Extract the [x, y] coordinate from the center of the cell holding the provided text.  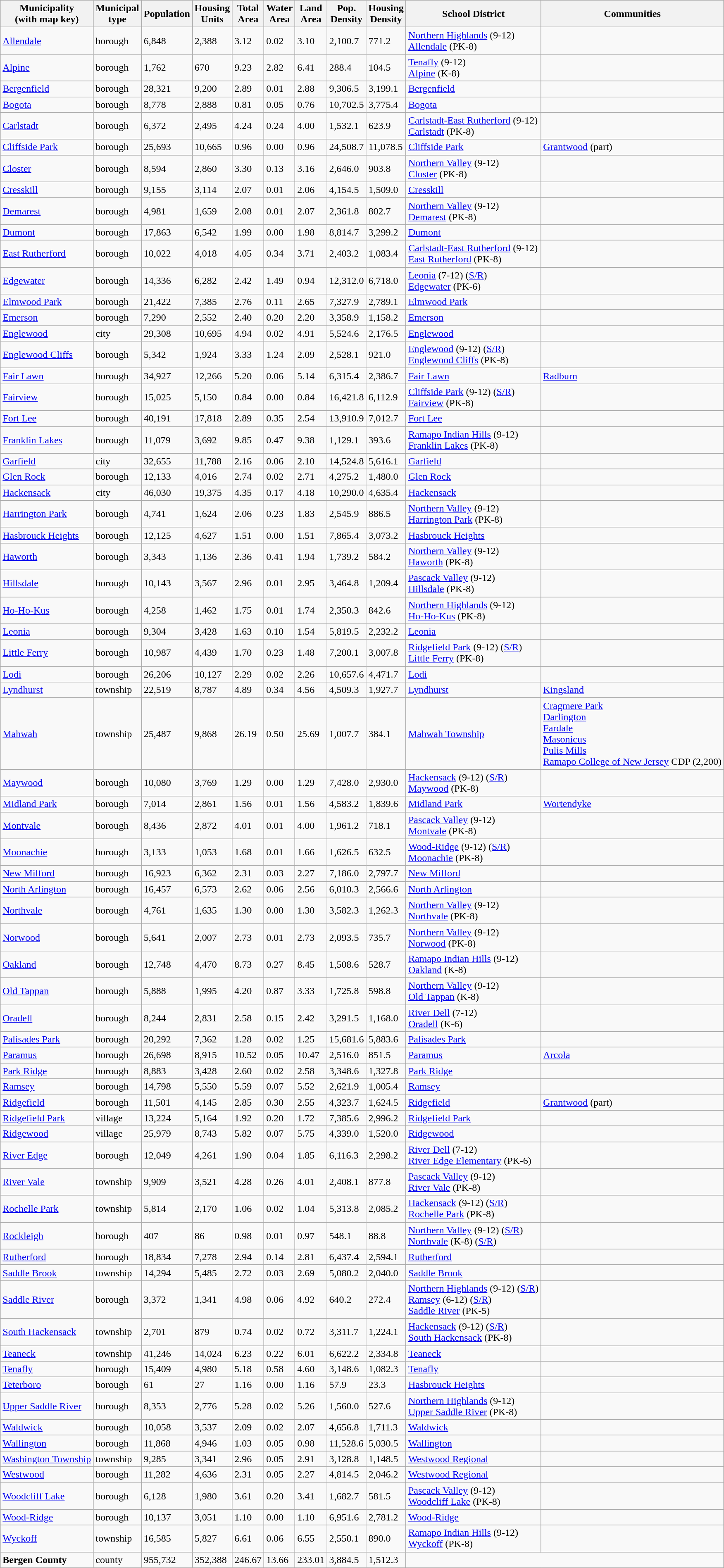
10,058 [167, 1428]
0.15 [279, 1018]
3,291.5 [346, 1018]
11,501 [167, 1102]
4,583.2 [346, 804]
Allendale [47, 40]
TotalArea [248, 14]
1,462 [212, 610]
3.16 [311, 169]
2.20 [311, 318]
5,524.6 [346, 333]
4.89 [248, 690]
879 [212, 1332]
14,336 [167, 280]
5,888 [167, 991]
0.81 [248, 105]
2,046.2 [386, 1475]
6,116.3 [346, 1155]
2,566.6 [386, 889]
7,428.0 [346, 783]
1.98 [311, 232]
5.82 [248, 1134]
Pascack Valley (9-12)River Vale (PK-8) [473, 1182]
1,327.8 [386, 1071]
2,872 [212, 826]
1.49 [279, 280]
1,341 [212, 1299]
1,624 [212, 514]
Ramapo Indian Hills (9-12)Wyckoff (PK-8) [473, 1539]
272.4 [386, 1299]
4,980 [212, 1369]
246.67 [248, 1560]
3.41 [311, 1496]
8,915 [212, 1055]
771.2 [386, 40]
0.14 [279, 1257]
1,924 [212, 355]
2,888 [212, 105]
393.6 [386, 440]
6.01 [311, 1353]
2.56 [311, 889]
2,085.2 [386, 1209]
Rockleigh [47, 1235]
0.27 [279, 964]
4,018 [212, 254]
15,681.6 [346, 1040]
2,550.1 [346, 1539]
3,311.7 [346, 1332]
2,776 [212, 1406]
2,232.2 [386, 632]
11,788 [212, 461]
7,865.4 [346, 535]
5.20 [248, 376]
Radburn [632, 376]
Hillsdale [47, 583]
41,246 [167, 1353]
0.58 [279, 1369]
Norwood [47, 937]
Population [167, 14]
River Vale [47, 1182]
6,718.0 [386, 280]
13,224 [167, 1118]
3,348.6 [346, 1071]
8,743 [212, 1134]
5.52 [311, 1087]
Washington Township [47, 1459]
Teterboro [47, 1385]
3,884.5 [346, 1560]
4,145 [212, 1102]
2.85 [248, 1102]
9,155 [167, 190]
Northern Highlands (9-12)Allendale (PK-8) [473, 40]
2.08 [248, 211]
HousingDensity [386, 14]
1.70 [248, 653]
2,334.8 [386, 1353]
Wood-Ridge (9-12) (S/R)Moonachie (PK-8) [473, 852]
6,112.9 [386, 397]
4.05 [248, 254]
3,299.2 [386, 232]
Hackensack (9-12) (S/R)Maywood (PK-8) [473, 783]
2,040.0 [386, 1273]
3,128.8 [346, 1459]
1.74 [311, 610]
1.85 [311, 1155]
352,388 [212, 1560]
384.1 [386, 734]
1.92 [248, 1118]
1,512.3 [386, 1560]
Woodcliff Lake [47, 1496]
Northern Highlands (9-12) (S/R)Ramsey (6-12) (S/R)Saddle River (PK-5) [473, 1299]
Harrington Park [47, 514]
1,995 [212, 991]
4,761 [167, 911]
Hackensack (9-12) (S/R)South Hackensack (PK-8) [473, 1332]
4,470 [212, 964]
2,388 [212, 40]
Northern Valley (9-12)Old Tappan (K-8) [473, 991]
6.55 [311, 1539]
8.73 [248, 964]
6,437.4 [346, 1257]
2.10 [311, 461]
1.24 [279, 355]
2,093.5 [346, 937]
5,080.2 [346, 1273]
2,007 [212, 937]
10.52 [248, 1055]
61 [167, 1385]
5.59 [248, 1087]
2,781.2 [386, 1517]
1,980 [212, 1496]
Mahwah [47, 734]
46,030 [167, 493]
1.25 [311, 1040]
1,224.1 [386, 1332]
5,342 [167, 355]
LandArea [311, 14]
Edgewater [47, 280]
2.72 [248, 1273]
2,860 [212, 169]
4,635.4 [386, 493]
East Rutherford [47, 254]
Northern Valley (9-12) (S/R)Northvale (K-8) (S/R) [473, 1235]
0.94 [311, 280]
9,306.5 [346, 89]
Old Tappan [47, 991]
1.66 [311, 852]
1,624.5 [386, 1102]
1,635 [212, 911]
1.90 [248, 1155]
Carlstadt-East Rutherford (9-12)East Rutherford (PK-8) [473, 254]
Hackensack (9-12) (S/R)Rochelle Park (PK-8) [473, 1209]
Ramapo Indian Hills (9-12)Oakland (K-8) [473, 964]
3,343 [167, 556]
2,996.2 [386, 1118]
1,209.4 [386, 583]
Ridgefield Park (9-12) (S/R)Little Ferry (PK-8) [473, 653]
2.95 [311, 583]
11,868 [167, 1443]
4,339.0 [346, 1134]
670 [212, 68]
10,127 [212, 674]
2.26 [311, 674]
5,164 [212, 1118]
16,585 [167, 1539]
1,626.5 [346, 852]
718.1 [386, 826]
1,007.7 [346, 734]
5,313.8 [346, 1209]
2,408.1 [346, 1182]
Englewood (9-12) (S/R)Englewood Cliffs (PK-8) [473, 355]
2,789.1 [386, 302]
4,323.7 [346, 1102]
4.94 [248, 333]
2.71 [311, 477]
14,024 [212, 1353]
4.35 [248, 493]
12,125 [167, 535]
2.82 [279, 68]
River Dell (7-12)Oradell (K-6) [473, 1018]
28,321 [167, 89]
Westwood [47, 1475]
8,244 [167, 1018]
27 [212, 1385]
8,814.7 [346, 232]
40,191 [167, 419]
3.30 [248, 169]
6,622.2 [346, 1353]
11,078.5 [386, 147]
Little Ferry [47, 653]
Northern Valley (9-12)Northvale (PK-8) [473, 911]
104.5 [386, 68]
Oradell [47, 1018]
1,508.6 [346, 964]
7,362 [212, 1040]
842.6 [386, 610]
1.94 [311, 556]
2,545.9 [346, 514]
6,282 [212, 280]
0.72 [311, 1332]
Pascack Valley (9-12)Woodcliff Lake (PK-8) [473, 1496]
1,927.7 [386, 690]
3,521 [212, 1182]
Bergen County [47, 1560]
5,814 [167, 1209]
6,372 [167, 126]
88.8 [386, 1235]
21,422 [167, 302]
527.6 [386, 1406]
7,014 [167, 804]
Pop.Density [346, 14]
4.92 [311, 1299]
1,053 [212, 852]
8,353 [167, 1406]
4,814.5 [346, 1475]
7,186.0 [346, 873]
34,927 [167, 376]
5.14 [311, 376]
11,282 [167, 1475]
2,930.0 [386, 783]
4,981 [167, 211]
4.98 [248, 1299]
3.61 [248, 1496]
1.63 [248, 632]
5.18 [248, 1369]
3,567 [212, 583]
1.54 [311, 632]
921.0 [386, 355]
890.0 [386, 1539]
9.38 [311, 440]
851.5 [386, 1055]
Fairview [47, 397]
1.04 [311, 1209]
2.91 [311, 1459]
18,834 [167, 1257]
2,831 [212, 1018]
2,403.2 [346, 254]
0.47 [279, 440]
25,693 [167, 147]
3,358.9 [346, 318]
WaterArea [279, 14]
Northern Valley (9-12)Demarest (PK-8) [473, 211]
2,386.7 [386, 376]
Northern Highlands (9-12)Upper Saddle River (PK-8) [473, 1406]
3,775.4 [386, 105]
Maywood [47, 783]
0.13 [279, 169]
2.76 [248, 302]
598.8 [386, 991]
Northern Valley (9-12)Closter (PK-8) [473, 169]
10,665 [212, 147]
Wortendyke [632, 804]
2.81 [311, 1257]
10,695 [212, 333]
1,961.2 [346, 826]
2.69 [311, 1273]
2,701 [167, 1332]
Northern Highlands (9-12)Ho-Ho-Kus (PK-8) [473, 610]
3,341 [212, 1459]
10,143 [167, 583]
5,641 [167, 937]
2,797.7 [386, 873]
9,200 [212, 89]
584.2 [386, 556]
57.9 [346, 1385]
1,148.5 [386, 1459]
Northern Valley (9-12)Haworth (PK-8) [473, 556]
Oakland [47, 964]
Carlstadt [47, 126]
2,176.5 [386, 333]
6,848 [167, 40]
Carlstadt-East Rutherford (9-12)Carlstadt (PK-8) [473, 126]
Wyckoff [47, 1539]
26.19 [248, 734]
0.50 [279, 734]
10,022 [167, 254]
Kingsland [632, 690]
5,150 [212, 397]
7,278 [212, 1257]
3,007.8 [386, 653]
4,275.2 [346, 477]
2,528.1 [346, 355]
6,315.4 [346, 376]
22,519 [167, 690]
1,711.3 [386, 1428]
1,682.7 [346, 1496]
7,385.6 [346, 1118]
9.23 [248, 68]
13.66 [279, 1560]
6,951.6 [346, 1517]
581.5 [386, 1496]
1.75 [248, 610]
2.74 [248, 477]
9,868 [212, 734]
6,362 [212, 873]
0.35 [279, 419]
5,485 [212, 1273]
2.94 [248, 1257]
2,350.3 [346, 610]
14,524.8 [346, 461]
1.72 [311, 1118]
4.91 [311, 333]
12,312.0 [346, 280]
1.48 [311, 653]
0.74 [248, 1332]
8,778 [167, 105]
Cliffside Park (9-12) (S/R)Fairview (PK-8) [473, 397]
0.97 [311, 1235]
2,361.8 [346, 211]
0.87 [279, 991]
6.23 [248, 1353]
25,487 [167, 734]
Haworth [47, 556]
Northvale [47, 911]
4,946 [212, 1443]
25,979 [167, 1134]
528.7 [386, 964]
2,516.0 [346, 1055]
2.36 [248, 556]
4.56 [311, 690]
Leonia (7-12) (S/R)Edgewater (PK-6) [473, 280]
20,292 [167, 1040]
5,819.5 [346, 632]
11,528.6 [346, 1443]
5,550 [212, 1087]
1,839.6 [386, 804]
3.12 [248, 40]
Ramapo Indian Hills (9-12)Franklin Lakes (PK-8) [473, 440]
Municipality(with map key) [47, 14]
1,739.2 [346, 556]
Demarest [47, 211]
Closter [47, 169]
4,261 [212, 1155]
3,133 [167, 852]
Franklin Lakes [47, 440]
1,725.8 [346, 991]
955,732 [167, 1560]
548.1 [346, 1235]
4.60 [311, 1369]
233.01 [311, 1560]
9,304 [167, 632]
14,294 [167, 1273]
19,375 [212, 493]
3,114 [212, 190]
3,582.3 [346, 911]
Northern Valley (9-12)Harrington Park (PK-8) [473, 514]
2.54 [311, 419]
0.24 [279, 126]
River Edge [47, 1155]
903.8 [386, 169]
1.28 [248, 1040]
6.41 [311, 68]
4,016 [212, 477]
877.8 [386, 1182]
3,372 [167, 1299]
1,262.3 [386, 911]
4,627 [212, 535]
3,769 [212, 783]
29,308 [167, 333]
7,290 [167, 318]
12,748 [167, 964]
0.41 [279, 556]
1,520.0 [386, 1134]
3,692 [212, 440]
86 [212, 1235]
3,148.6 [346, 1369]
15,409 [167, 1369]
8,883 [167, 1071]
4,636 [212, 1475]
Tenafly (9-12)Alpine (K-8) [473, 68]
407 [167, 1235]
1,560.0 [346, 1406]
8,787 [212, 690]
2.16 [248, 461]
17,818 [212, 419]
3.71 [311, 254]
9.85 [248, 440]
5.75 [311, 1134]
6.61 [248, 1539]
26,206 [167, 674]
1,532.1 [346, 126]
7,200.1 [346, 653]
13,910.9 [346, 419]
7,385 [212, 302]
4,741 [167, 514]
1,168.0 [386, 1018]
14,798 [167, 1087]
632.5 [386, 852]
4,439 [212, 653]
0.04 [279, 1155]
4,656.8 [346, 1428]
0.22 [279, 1353]
School District [473, 14]
10,137 [167, 1517]
0.17 [279, 493]
11,079 [167, 440]
1,158.2 [386, 318]
10,290.0 [346, 493]
Northern Valley (9-12)Norwood (PK-8) [473, 937]
1.99 [248, 232]
4,509.3 [346, 690]
Pascack Valley (9-12)Montvale (PK-8) [473, 826]
15,025 [167, 397]
640.2 [346, 1299]
9,285 [167, 1459]
3,073.2 [386, 535]
1,509.0 [386, 190]
25.69 [311, 734]
4.24 [248, 126]
3,199.1 [386, 89]
1,480.0 [386, 477]
3.10 [311, 40]
886.5 [386, 514]
12,133 [167, 477]
10,657.6 [346, 674]
24,508.7 [346, 147]
Municipaltype [117, 14]
Ho-Ho-Kus [47, 610]
9,909 [167, 1182]
6,010.3 [346, 889]
4.18 [311, 493]
Alpine [47, 68]
2.65 [311, 302]
802.7 [386, 211]
1.83 [311, 514]
0.10 [279, 632]
0.11 [279, 302]
0.26 [279, 1182]
Rochelle Park [47, 1209]
6,573 [212, 889]
16,421.8 [346, 397]
2.40 [248, 318]
2,646.0 [346, 169]
8.45 [311, 964]
2,861 [212, 804]
17,863 [167, 232]
Englewood Cliffs [47, 355]
4,258 [167, 610]
4,471.7 [386, 674]
Upper Saddle River [47, 1406]
10,702.5 [346, 105]
2.29 [248, 674]
2,594.1 [386, 1257]
South Hackensack [47, 1332]
7,012.7 [386, 419]
1,762 [167, 68]
5.28 [248, 1406]
16,457 [167, 889]
1.68 [248, 852]
12,266 [212, 376]
26,698 [167, 1055]
3,051 [212, 1517]
Montvale [47, 826]
8,594 [167, 169]
2,621.9 [346, 1087]
River Dell (7-12)River Edge Elementary (PK-6) [473, 1155]
Saddle River [47, 1299]
1.06 [248, 1209]
1,136 [212, 556]
4.28 [248, 1182]
0.30 [279, 1102]
1,129.1 [346, 440]
2,100.7 [346, 40]
2,170 [212, 1209]
1,005.4 [386, 1087]
Communities [632, 14]
623.9 [386, 126]
6,542 [212, 232]
HousingUnits [212, 14]
2.55 [311, 1102]
10.47 [311, 1055]
6,128 [167, 1496]
2.88 [311, 89]
county [117, 1560]
2.60 [248, 1071]
Moonachie [47, 852]
2,298.2 [386, 1155]
4.20 [248, 991]
5,030.5 [386, 1443]
1,083.4 [386, 254]
1,659 [212, 211]
Cragmere ParkDarlingtonFardaleMasonicus Pulis MillsRamapo College of New Jersey CDP (2,200) [632, 734]
5,883.6 [386, 1040]
1.03 [248, 1443]
2,552 [212, 318]
10,080 [167, 783]
2.62 [248, 889]
0.76 [311, 105]
23.3 [386, 1385]
1,082.3 [386, 1369]
7,327.9 [346, 302]
288.4 [346, 68]
5,616.1 [386, 461]
Pascack Valley (9-12)Hillsdale (PK-8) [473, 583]
12,049 [167, 1155]
Arcola [632, 1055]
3,537 [212, 1428]
5.26 [311, 1406]
Mahwah Township [473, 734]
2,495 [212, 126]
735.7 [386, 937]
8,436 [167, 826]
32,655 [167, 461]
4,154.5 [346, 190]
3,464.8 [346, 583]
16,923 [167, 873]
10,987 [167, 653]
5,827 [212, 1539]
